Determine the (X, Y) coordinate at the center of the cell enclosing the given text.  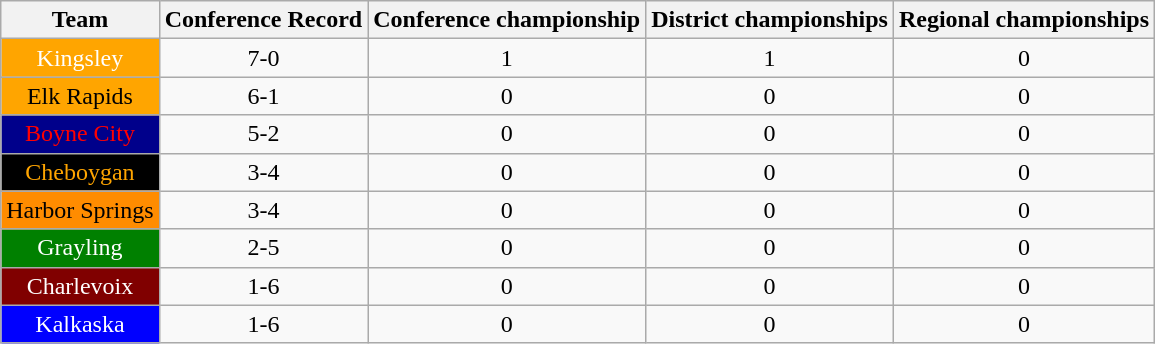
5-2 (264, 134)
Elk Rapids (80, 96)
Boyne City (80, 134)
2-5 (264, 248)
Harbor Springs (80, 210)
Cheboygan (80, 172)
Charlevoix (80, 286)
Grayling (80, 248)
District championships (770, 20)
Kalkaska (80, 324)
Regional championships (1024, 20)
Conference championship (507, 20)
Conference Record (264, 20)
Team (80, 20)
6-1 (264, 96)
Kingsley (80, 58)
7-0 (264, 58)
